Capture the cell that displays the provided text and extract its (X, Y) central coordinate. 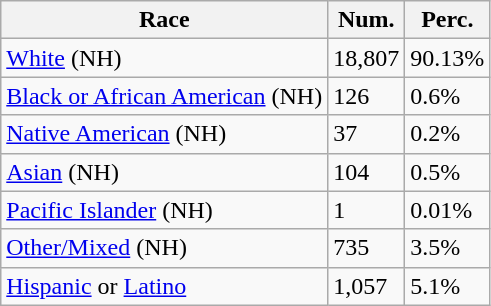
Other/Mixed (NH) (164, 248)
37 (366, 134)
Asian (NH) (164, 172)
Pacific Islander (NH) (164, 210)
Race (164, 20)
104 (366, 172)
0.2% (448, 134)
Perc. (448, 20)
735 (366, 248)
Num. (366, 20)
Black or African American (NH) (164, 96)
White (NH) (164, 58)
Native American (NH) (164, 134)
0.5% (448, 172)
18,807 (366, 58)
5.1% (448, 286)
Hispanic or Latino (164, 286)
1 (366, 210)
126 (366, 96)
3.5% (448, 248)
1,057 (366, 286)
0.01% (448, 210)
90.13% (448, 58)
0.6% (448, 96)
